Pinpoint the cell where the given text exists, returning its [X, Y] midpoint coordinate. 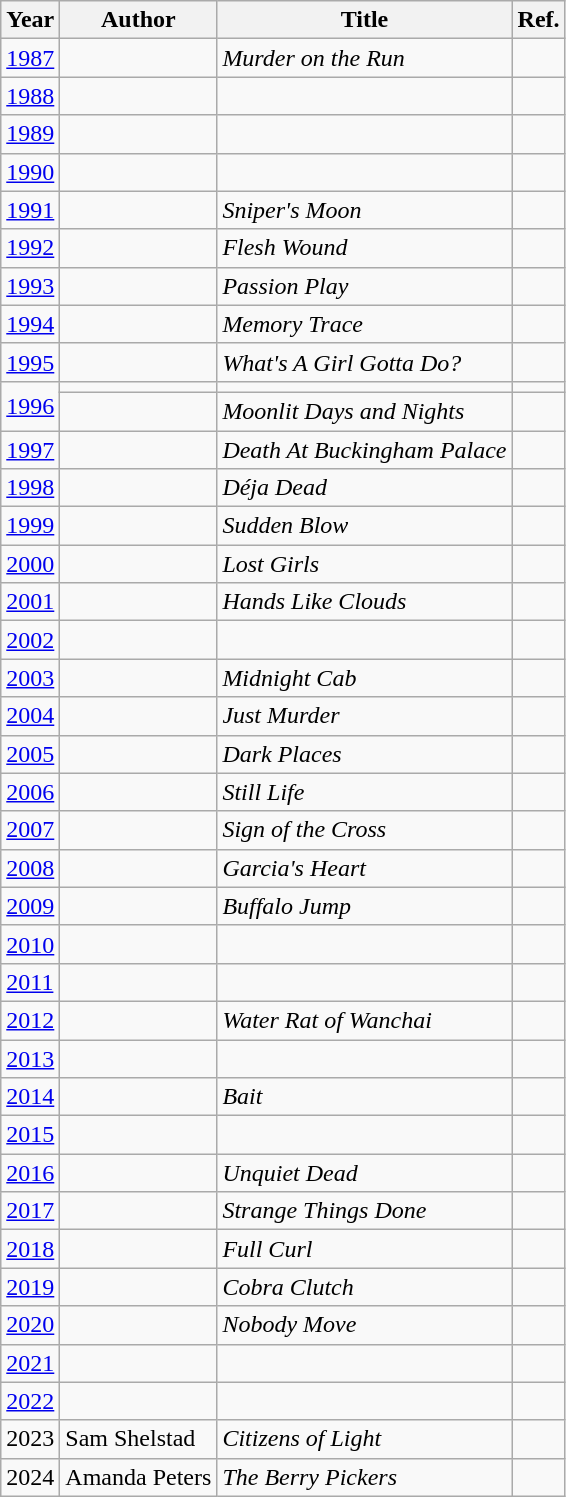
1989 [30, 134]
2014 [30, 1097]
Sign of the Cross [364, 830]
Cobra Clutch [364, 1287]
Title [364, 20]
Hands Like Clouds [364, 602]
1993 [30, 286]
2001 [30, 602]
1988 [30, 96]
Moonlit Days and Nights [364, 411]
Still Life [364, 792]
Sudden Blow [364, 526]
Lost Girls [364, 564]
Sam Shelstad [138, 1439]
Passion Play [364, 286]
Just Murder [364, 716]
Buffalo Jump [364, 906]
1991 [30, 210]
Death At Buckingham Palace [364, 449]
Year [30, 20]
Memory Trace [364, 324]
Full Curl [364, 1249]
Garcia's Heart [364, 868]
The Berry Pickers [364, 1477]
Amanda Peters [138, 1477]
2000 [30, 564]
1999 [30, 526]
2010 [30, 944]
1996 [30, 406]
2022 [30, 1401]
Déja Dead [364, 488]
Nobody Move [364, 1325]
Murder on the Run [364, 58]
1997 [30, 449]
Unquiet Dead [364, 1173]
Midnight Cab [364, 678]
2002 [30, 640]
1992 [30, 248]
2004 [30, 716]
2018 [30, 1249]
Citizens of Light [364, 1439]
2016 [30, 1173]
What's A Girl Gotta Do? [364, 362]
Ref. [538, 20]
2015 [30, 1135]
Bait [364, 1097]
1998 [30, 488]
2006 [30, 792]
2008 [30, 868]
Water Rat of Wanchai [364, 1020]
2003 [30, 678]
2012 [30, 1020]
2009 [30, 906]
1995 [30, 362]
2011 [30, 982]
Flesh Wound [364, 248]
Sniper's Moon [364, 210]
1990 [30, 172]
1994 [30, 324]
2019 [30, 1287]
Dark Places [364, 754]
2017 [30, 1211]
2005 [30, 754]
Strange Things Done [364, 1211]
2020 [30, 1325]
1987 [30, 58]
2023 [30, 1439]
2007 [30, 830]
2013 [30, 1059]
2021 [30, 1363]
2024 [30, 1477]
Author [138, 20]
